Identify which cell holds the provided text, then report its [X, Y] central coordinate. 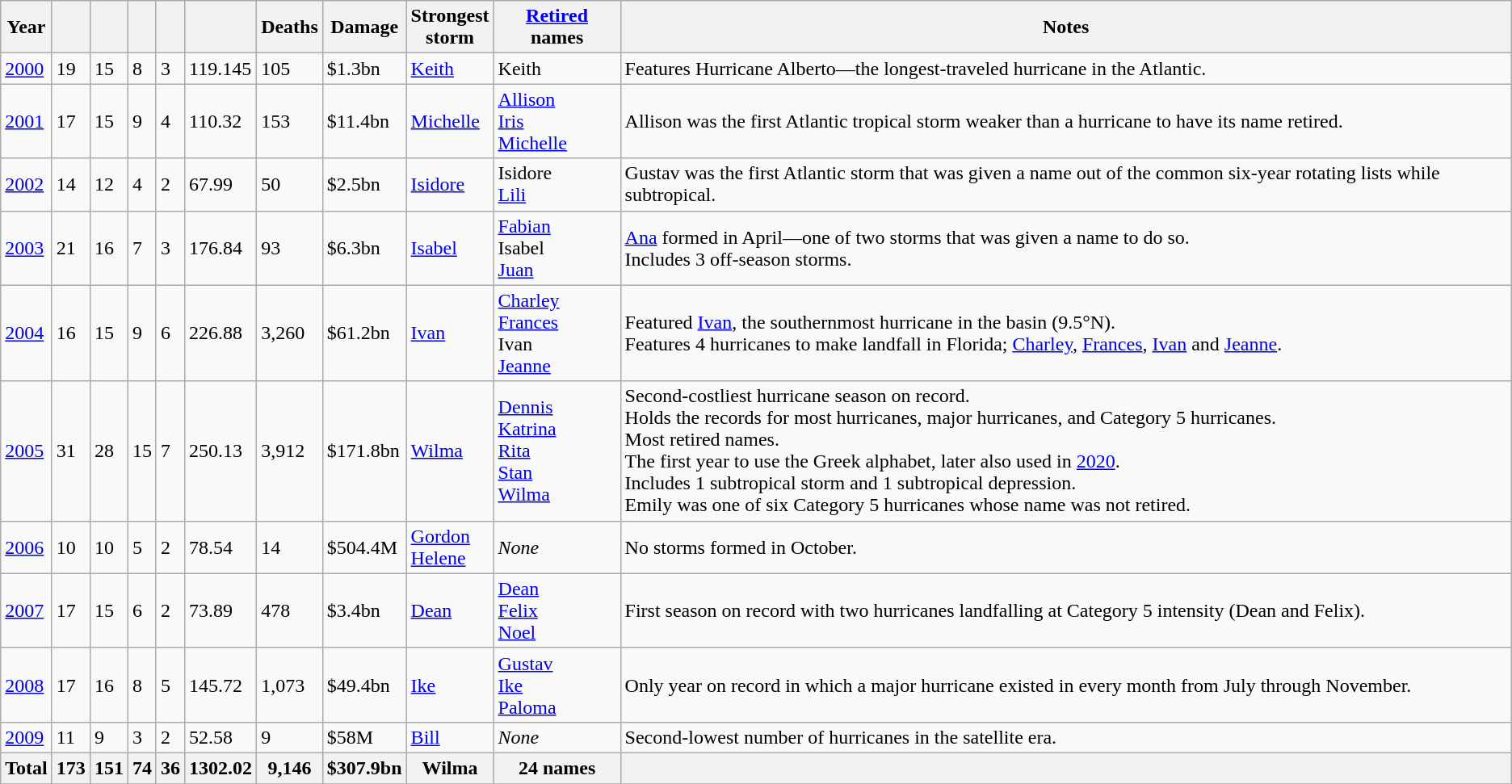
Gordon Helene [450, 547]
2008 [27, 685]
11 [71, 737]
Dennis Katrina Rita Stan Wilma [557, 451]
Only year on record in which a major hurricane existed in every month from July through November. [1066, 685]
52.58 [221, 737]
First season on record with two hurricanes landfalling at Category 5 intensity (Dean and Felix). [1066, 610]
105 [290, 69]
Total [27, 768]
Year [27, 27]
Ike [450, 685]
Deaths [290, 27]
24 names [557, 768]
$1.3bn [364, 69]
250.13 [221, 451]
1,073 [290, 685]
Strongeststorm [450, 27]
$504.4M [364, 547]
Dean [450, 610]
$3.4bn [364, 610]
478 [290, 610]
Gustav was the first Atlantic storm that was given a name out of the common six-year rotating lists while subtropical. [1066, 184]
119.145 [221, 69]
9,146 [290, 768]
$58M [364, 737]
153 [290, 121]
Dean Felix Noel [557, 610]
Fabian Isabel Juan [557, 248]
$11.4bn [364, 121]
93 [290, 248]
$49.4bn [364, 685]
2004 [27, 333]
173 [71, 768]
2002 [27, 184]
Retired names [557, 27]
151 [108, 768]
Ana formed in April—one of two storms that was given a name to do so.Includes 3 off-season storms. [1066, 248]
2005 [27, 451]
78.54 [221, 547]
73.89 [221, 610]
110.32 [221, 121]
Features Hurricane Alberto—the longest-traveled hurricane in the Atlantic. [1066, 69]
Gustav Ike Paloma [557, 685]
176.84 [221, 248]
Featured Ivan, the southernmost hurricane in the basin (9.5°N).Features 4 hurricanes to make landfall in Florida; Charley, Frances, Ivan and Jeanne. [1066, 333]
$307.9bn [364, 768]
67.99 [221, 184]
$2.5bn [364, 184]
Bill [450, 737]
28 [108, 451]
2000 [27, 69]
3,912 [290, 451]
Allison Iris Michelle [557, 121]
Ivan [450, 333]
36 [170, 768]
226.88 [221, 333]
$171.8bn [364, 451]
2007 [27, 610]
145.72 [221, 685]
2006 [27, 547]
2009 [27, 737]
Michelle [450, 121]
1302.02 [221, 768]
Isidore Lili [557, 184]
50 [290, 184]
3,260 [290, 333]
Charley Frances Ivan Jeanne [557, 333]
Allison was the first Atlantic tropical storm weaker than a hurricane to have its name retired. [1066, 121]
Second-lowest number of hurricanes in the satellite era. [1066, 737]
Notes [1066, 27]
$61.2bn [364, 333]
Isidore [450, 184]
12 [108, 184]
31 [71, 451]
21 [71, 248]
2001 [27, 121]
Isabel [450, 248]
Damage [364, 27]
19 [71, 69]
2003 [27, 248]
No storms formed in October. [1066, 547]
74 [142, 768]
$6.3bn [364, 248]
